Provide the (x, y) coordinate of the cell's center where the given text is located.  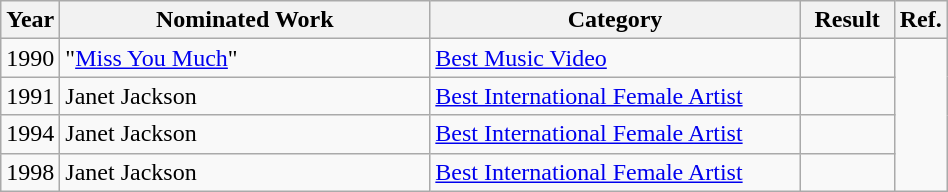
1990 (30, 58)
"Miss You Much" (245, 58)
1998 (30, 172)
1994 (30, 134)
Year (30, 20)
1991 (30, 96)
Nominated Work (245, 20)
Category (615, 20)
Best Music Video (615, 58)
Result (847, 20)
Ref. (920, 20)
